Determine the [X, Y] coordinate at the center of the cell enclosing the given text.  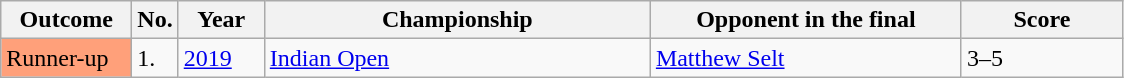
Championship [457, 20]
Opponent in the final [806, 20]
No. [155, 20]
1. [155, 58]
Year [221, 20]
Score [1042, 20]
Matthew Selt [806, 58]
Runner-up [66, 58]
Outcome [66, 20]
3–5 [1042, 58]
Indian Open [457, 58]
2019 [221, 58]
